Search for the cell housing the specified text and yield its [x, y] center coordinate. 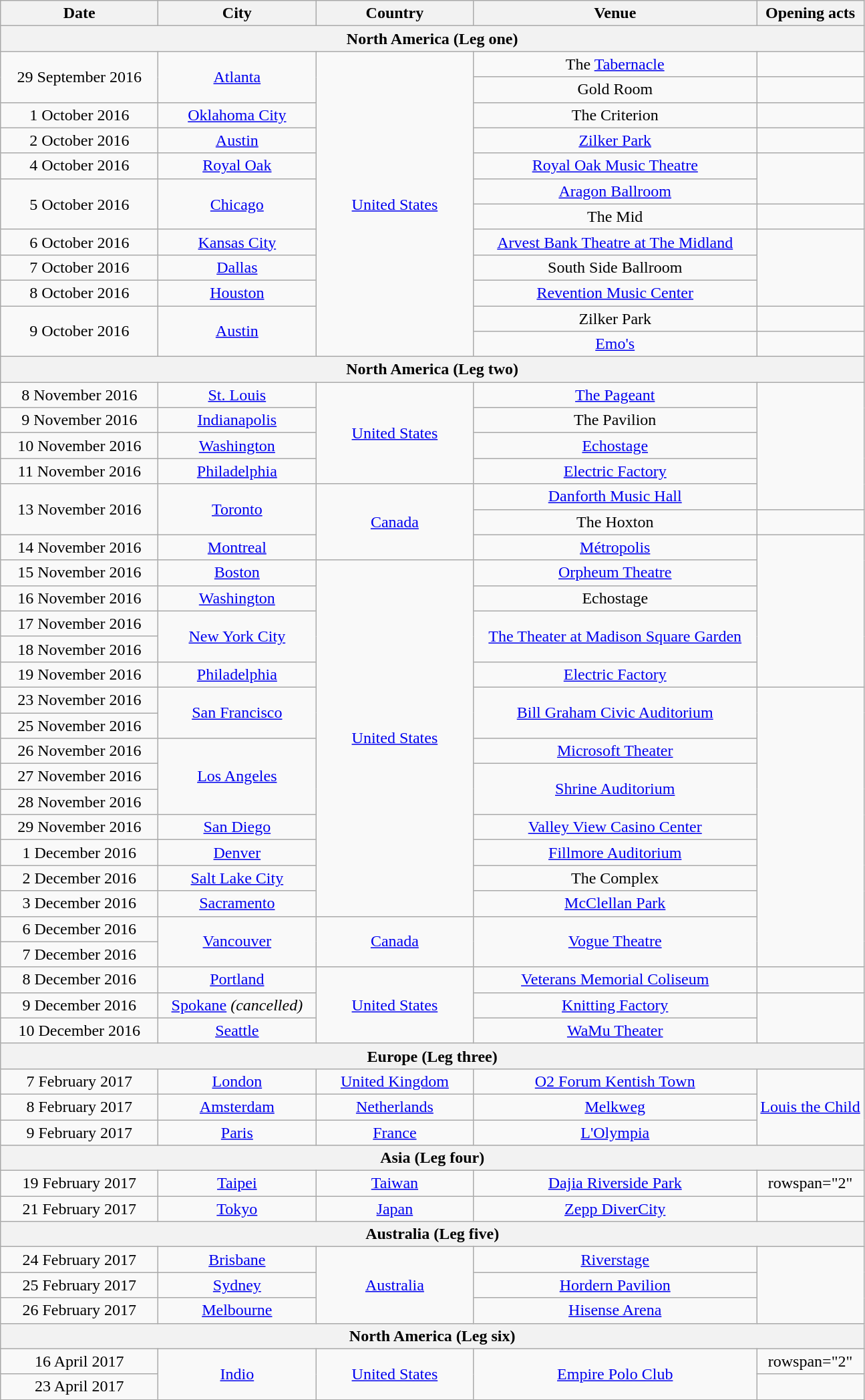
Atlanta [237, 77]
Taiwan [395, 1183]
Boston [237, 573]
L'Olympia [615, 1133]
Arvest Bank Theatre at The Midland [615, 242]
Taipei [237, 1183]
5 October 2016 [79, 204]
10 November 2016 [79, 446]
Amsterdam [237, 1107]
Danforth Music Hall [615, 497]
9 October 2016 [79, 331]
Dajia Riverside Park [615, 1183]
2 December 2016 [79, 878]
27 November 2016 [79, 777]
The Hoxton [615, 522]
13 November 2016 [79, 509]
19 February 2017 [79, 1183]
19 November 2016 [79, 674]
New York City [237, 636]
Valley View Casino Center [615, 827]
Fillmore Auditorium [615, 853]
Melkweg [615, 1107]
14 November 2016 [79, 547]
Seattle [237, 1030]
28 November 2016 [79, 802]
North America (Leg one) [433, 39]
23 November 2016 [79, 700]
16 November 2016 [79, 598]
6 December 2016 [79, 929]
London [237, 1081]
Orpheum Theatre [615, 573]
Knitting Factory [615, 1005]
9 November 2016 [79, 420]
Vogue Theatre [615, 942]
8 February 2017 [79, 1107]
United Kingdom [395, 1081]
24 February 2017 [79, 1260]
Europe (Leg three) [433, 1056]
Houston [237, 293]
The Complex [615, 878]
Sacramento [237, 903]
Zepp DiverCity [615, 1209]
Spokane (cancelled) [237, 1005]
Royal Oak [237, 166]
18 November 2016 [79, 649]
25 November 2016 [79, 725]
Australia (Leg five) [433, 1234]
McClellan Park [615, 903]
Métropolis [615, 547]
4 October 2016 [79, 166]
Riverstage [615, 1260]
15 November 2016 [79, 573]
Hordern Pavilion [615, 1285]
Bill Graham Civic Auditorium [615, 712]
Country [395, 13]
7 October 2016 [79, 267]
25 February 2017 [79, 1285]
21 February 2017 [79, 1209]
Louis the Child [810, 1107]
The Pavilion [615, 420]
Netherlands [395, 1107]
North America (Leg two) [433, 370]
Hisense Arena [615, 1310]
Salt Lake City [237, 878]
2 October 2016 [79, 140]
WaMu Theater [615, 1030]
17 November 2016 [79, 623]
29 November 2016 [79, 827]
The Tabernacle [615, 64]
3 December 2016 [79, 903]
Indio [237, 1374]
The Mid [615, 217]
Microsoft Theater [615, 751]
Australia [395, 1285]
Montreal [237, 547]
South Side Ballroom [615, 267]
Royal Oak Music Theatre [615, 166]
Chicago [237, 204]
Shrine Auditorium [615, 789]
Portland [237, 980]
The Pageant [615, 395]
Dallas [237, 267]
16 April 2017 [79, 1361]
Toronto [237, 509]
8 November 2016 [79, 395]
The Criterion [615, 115]
9 December 2016 [79, 1005]
Opening acts [810, 13]
Emo's [615, 344]
6 October 2016 [79, 242]
France [395, 1133]
Paris [237, 1133]
Aragon Ballroom [615, 191]
Indianapolis [237, 420]
Gold Room [615, 90]
Japan [395, 1209]
St. Louis [237, 395]
23 April 2017 [79, 1387]
8 December 2016 [79, 980]
The Theater at Madison Square Garden [615, 636]
Denver [237, 853]
Venue [615, 13]
San Diego [237, 827]
26 November 2016 [79, 751]
Asia (Leg four) [433, 1158]
29 September 2016 [79, 77]
10 December 2016 [79, 1030]
7 February 2017 [79, 1081]
Kansas City [237, 242]
Los Angeles [237, 777]
Empire Polo Club [615, 1374]
Brisbane [237, 1260]
9 February 2017 [79, 1133]
1 December 2016 [79, 853]
North America (Leg six) [433, 1336]
Tokyo [237, 1209]
Oklahoma City [237, 115]
Melbourne [237, 1310]
Revention Music Center [615, 293]
11 November 2016 [79, 471]
Vancouver [237, 942]
Sydney [237, 1285]
1 October 2016 [79, 115]
O2 Forum Kentish Town [615, 1081]
8 October 2016 [79, 293]
City [237, 13]
26 February 2017 [79, 1310]
Veterans Memorial Coliseum [615, 980]
San Francisco [237, 712]
7 December 2016 [79, 954]
Date [79, 13]
